Find where the given text appears and provide that cell's center as [x, y] coordinate. 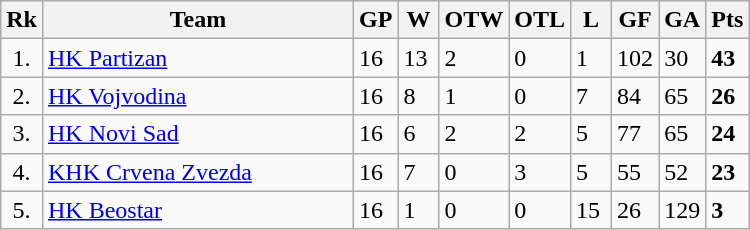
HK Beostar [198, 210]
102 [636, 58]
Rk [22, 20]
5. [22, 210]
GF [636, 20]
2. [22, 96]
HK Partizan [198, 58]
Team [198, 20]
24 [728, 134]
52 [682, 172]
HK Vojvodina [198, 96]
23 [728, 172]
4. [22, 172]
OTL [540, 20]
OTW [474, 20]
KHK Crvena Zvezda [198, 172]
1. [22, 58]
6 [418, 134]
84 [636, 96]
Pts [728, 20]
3. [22, 134]
129 [682, 210]
GP [376, 20]
30 [682, 58]
L [592, 20]
77 [636, 134]
GA [682, 20]
W [418, 20]
15 [592, 210]
55 [636, 172]
8 [418, 96]
43 [728, 58]
HK Novi Sad [198, 134]
13 [418, 58]
